Identify which cell holds the provided text, then report its (x, y) central coordinate. 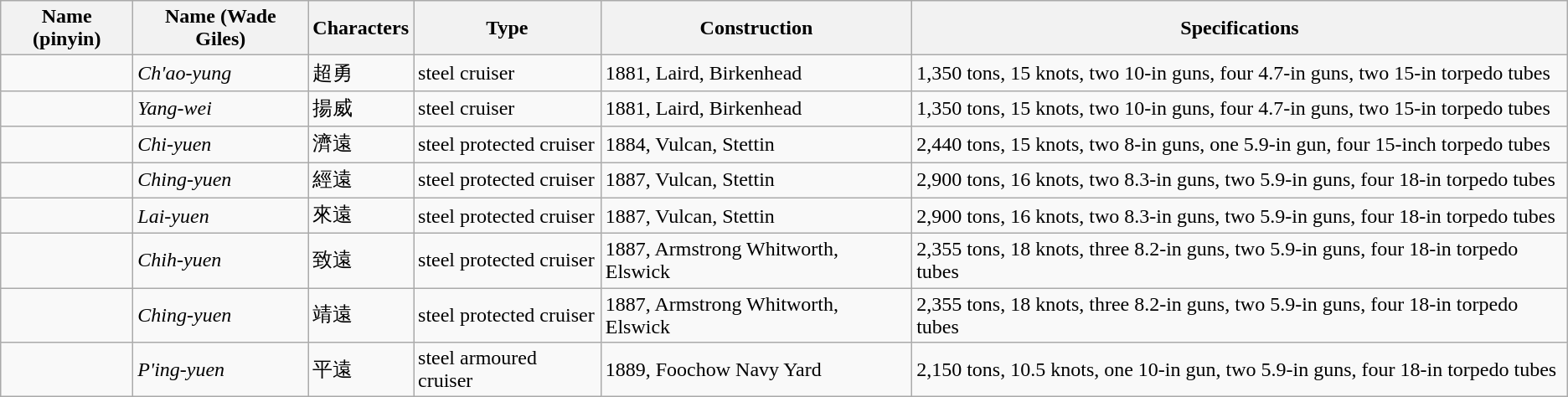
Ch'ao-yung (221, 74)
P'ing-yuen (221, 370)
Specifications (1240, 28)
濟遠 (361, 144)
Yang-wei (221, 109)
經遠 (361, 181)
1889, Foochow Navy Yard (756, 370)
Chih-yuen (221, 261)
steel armoured cruiser (508, 370)
1884, Vulcan, Stettin (756, 144)
2,150 tons, 10.5 knots, one 10-in gun, two 5.9-in guns, four 18-in torpedo tubes (1240, 370)
Chi-yuen (221, 144)
平遠 (361, 370)
揚威 (361, 109)
Lai-yuen (221, 216)
靖遠 (361, 315)
2,440 tons, 15 knots, two 8-in guns, one 5.9-in gun, four 15-inch torpedo tubes (1240, 144)
Characters (361, 28)
致遠 (361, 261)
Type (508, 28)
Name (Wade Giles) (221, 28)
Construction (756, 28)
Name (pinyin) (67, 28)
來遠 (361, 216)
超勇 (361, 74)
